Provide the [x, y] coordinate of the cell's center where the given text is located.  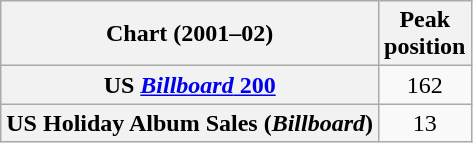
Chart (2001–02) [190, 34]
13 [425, 123]
US Holiday Album Sales (Billboard) [190, 123]
US Billboard 200 [190, 85]
162 [425, 85]
Peakposition [425, 34]
